For the text-containing cell, return its midpoint in (X, Y) coordinate format. 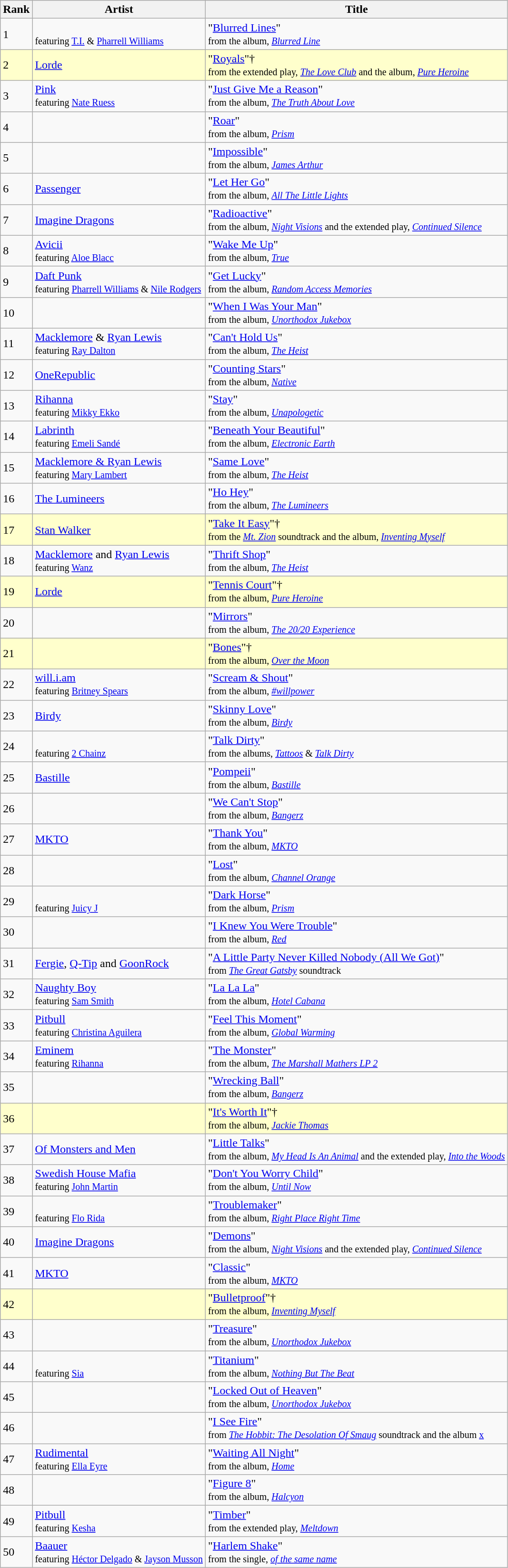
32 (16, 994)
"Stay" from the album, Unapologetic (357, 406)
31 (16, 964)
16 (16, 499)
Rank (16, 10)
Pink featuring Nate Ruess (119, 96)
19 (16, 591)
40 (16, 1242)
26 (16, 809)
"Timber" from the extended play, Meltdown (357, 1521)
featuring 2 Chainz (119, 747)
"I Knew You Were Trouble" from the album, Red (357, 932)
Rihanna featuring Mikky Ekko (119, 406)
50 (16, 1552)
Baauerfeaturing Héctor Delgado & Jayson Musson (119, 1552)
"Thrift Shop" from the album, The Heist (357, 561)
"Little Talks" from the album, My Head Is An Animal and the extended play, Into the Woods (357, 1149)
34 (16, 1056)
The Lumineers (119, 499)
Fergie, Q-Tip and GoonRock (119, 964)
41 (16, 1273)
"Treasure" from the album, Unorthodox Jukebox (357, 1335)
39 (16, 1211)
"Ho Hey" from the album, The Lumineers (357, 499)
30 (16, 932)
"When I Was Your Man" from the album, Unorthodox Jukebox (357, 312)
"Demons" from the album, Night Visions and the extended play, Continued Silence (357, 1242)
7 (16, 220)
OneRepublic (119, 374)
11 (16, 344)
29 (16, 902)
35 (16, 1088)
"Troublemaker" from the album, Right Place Right Time (357, 1211)
21 (16, 653)
"Titanium" from the album, Nothing But The Beat (357, 1366)
2 (16, 65)
"We Can't Stop" from the album, Bangerz (357, 809)
"Classic" from the album, MKTO (357, 1273)
Stan Walker (119, 529)
featuring Sia (119, 1366)
24 (16, 747)
27 (16, 839)
"La La La" from the album, Hotel Cabana (357, 994)
"Mirrors" from the album, The 20/20 Experience (357, 623)
"Wrecking Ball" from the album, Bangerz (357, 1088)
9 (16, 282)
featuring Flo Rida (119, 1211)
8 (16, 250)
"Skinny Love" from the album, Birdy (357, 715)
"Talk Dirty" from the albums, Tattoos & Talk Dirty (357, 747)
4 (16, 127)
"Scream & Shout" from the album, #willpower (357, 685)
"The Monster" from the album, The Marshall Mathers LP 2 (357, 1056)
44 (16, 1366)
17 (16, 529)
"Figure 8" from the album, Halcyon (357, 1490)
Labrinth featuring Emeli Sandé (119, 437)
will.i.am featuring Britney Spears (119, 685)
Pitbull featuring Kesha (119, 1521)
Title (357, 10)
"Locked Out of Heaven" from the album, Unorthodox Jukebox (357, 1397)
"Blurred Lines" from the album, Blurred Line (357, 34)
22 (16, 685)
"Tennis Court"† from the album, Pure Heroine (357, 591)
46 (16, 1428)
Macklemore & Ryan Lewis featuring Mary Lambert (119, 468)
18 (16, 561)
20 (16, 623)
"Don't You Worry Child" from the album, Until Now (357, 1180)
48 (16, 1490)
12 (16, 374)
"Feel This Moment" from the album, Global Warming (357, 1026)
Artist (119, 10)
36 (16, 1118)
Bastille (119, 777)
"It's Worth It"† from the album, Jackie Thomas (357, 1118)
"Can't Hold Us" from the album, The Heist (357, 344)
Rudimental featuring Ella Eyre (119, 1459)
"Same Love" from the album, The Heist (357, 468)
23 (16, 715)
Pitbull featuring Christina Aguilera (119, 1026)
13 (16, 406)
featuring T.I. & Pharrell Williams (119, 34)
"Roar" from the album, Prism (357, 127)
"Beneath Your Beautiful" from the album, Electronic Earth (357, 437)
"Get Lucky" from the album, Random Access Memories (357, 282)
49 (16, 1521)
"Lost" from the album, Channel Orange (357, 870)
5 (16, 158)
Macklemore and Ryan Lewis featuring Wanz (119, 561)
"Dark Horse" from the album, Prism (357, 902)
"Bones"† from the album, Over the Moon (357, 653)
"Harlem Shake" from the single, of the same name (357, 1552)
42 (16, 1304)
Passenger (119, 189)
"I See Fire" from The Hobbit: The Desolation Of Smaug soundtrack and the album x (357, 1428)
"Let Her Go" from the album, All The Little Lights (357, 189)
33 (16, 1026)
"Radioactive" from the album, Night Visions and the extended play, Continued Silence (357, 220)
45 (16, 1397)
47 (16, 1459)
10 (16, 312)
Swedish House Mafia featuring John Martin (119, 1180)
37 (16, 1149)
"Royals"† from the extended play, The Love Club and the album, Pure Heroine (357, 65)
Daft Punk featuring Pharrell Williams & Nile Rodgers (119, 282)
"Thank You" from the album, MKTO (357, 839)
Of Monsters and Men (119, 1149)
"Waiting All Night" from the album, Home (357, 1459)
1 (16, 34)
"Impossible" from the album, James Arthur (357, 158)
Avicii featuring Aloe Blacc (119, 250)
15 (16, 468)
6 (16, 189)
featuring Juicy J (119, 902)
Macklemore & Ryan Lewis featuring Ray Dalton (119, 344)
Birdy (119, 715)
"Counting Stars" from the album, Native (357, 374)
Eminem featuring Rihanna (119, 1056)
"A Little Party Never Killed Nobody (All We Got)" from The Great Gatsby soundtrack (357, 964)
"Just Give Me a Reason" from the album, The Truth About Love (357, 96)
"Bulletproof"† from the album, Inventing Myself (357, 1304)
43 (16, 1335)
"Wake Me Up" from the album, True (357, 250)
"Take It Easy"† from the Mt. Zion soundtrack and the album, Inventing Myself (357, 529)
25 (16, 777)
38 (16, 1180)
Naughty Boy featuring Sam Smith (119, 994)
14 (16, 437)
3 (16, 96)
28 (16, 870)
"Pompeii" from the album, Bastille (357, 777)
